Return [X, Y] of the center of cell containing provided text 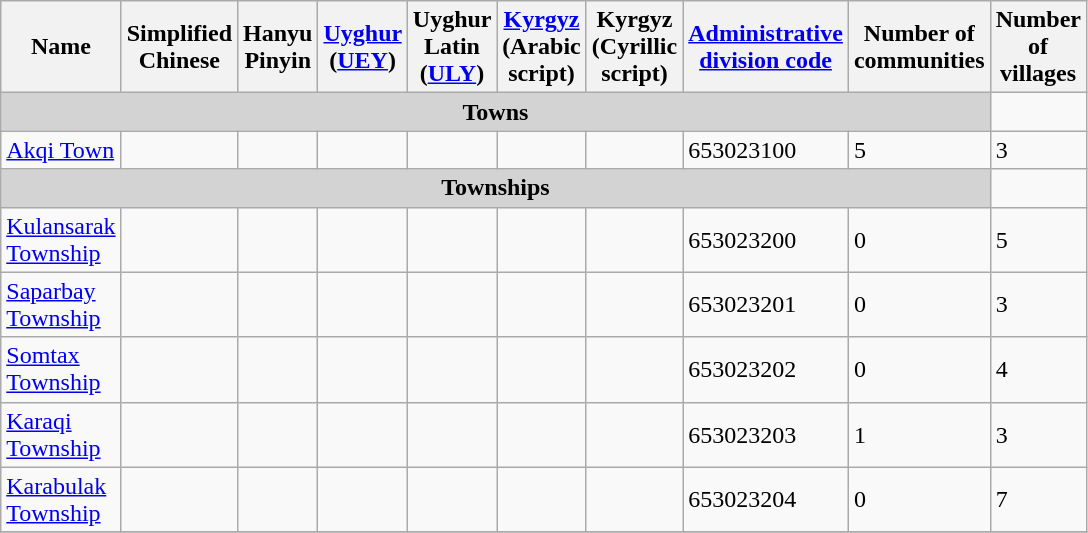
Somtax Township [61, 370]
653023203 [766, 434]
653023202 [766, 370]
1 [919, 434]
Karaqi Township [61, 434]
Akqi Town [61, 150]
Saparbay Township [61, 304]
Uyghur (UEY) [362, 47]
653023200 [766, 240]
Kyrgyz (Cyrillic script) [634, 47]
Number of villages [1038, 47]
Kulansarak Township [61, 240]
Hanyu Pinyin [278, 47]
653023204 [766, 500]
Administrative division code [766, 47]
7 [1038, 500]
Uyghur Latin (ULY) [452, 47]
653023201 [766, 304]
Simplified Chinese [179, 47]
653023100 [766, 150]
Karabulak Township [61, 500]
Number of communities [919, 47]
Townships [496, 188]
Kyrgyz (Arabic script) [542, 47]
Towns [496, 112]
Name [61, 47]
4 [1038, 370]
